Detect which cell encompasses the target text, then output its [x, y] center coordinate. 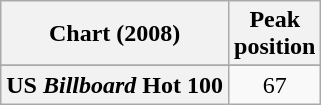
Chart (2008) [115, 34]
Peakposition [275, 34]
US Billboard Hot 100 [115, 85]
67 [275, 85]
